Return the [x, y] coordinate for the center point of the cell that contains the specified text.  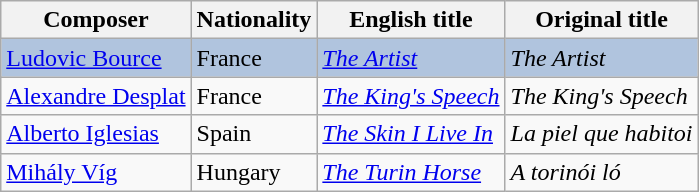
La piel que habitoi [602, 134]
Original title [602, 20]
Mihály Víg [96, 172]
English title [411, 20]
Spain [254, 134]
Hungary [254, 172]
A torinói ló [602, 172]
Alberto Iglesias [96, 134]
Alexandre Desplat [96, 96]
Ludovic Bource [96, 58]
The Skin I Live In [411, 134]
The Turin Horse [411, 172]
Composer [96, 20]
Nationality [254, 20]
